Detect which cell encompasses the target text, then output its (x, y) center coordinate. 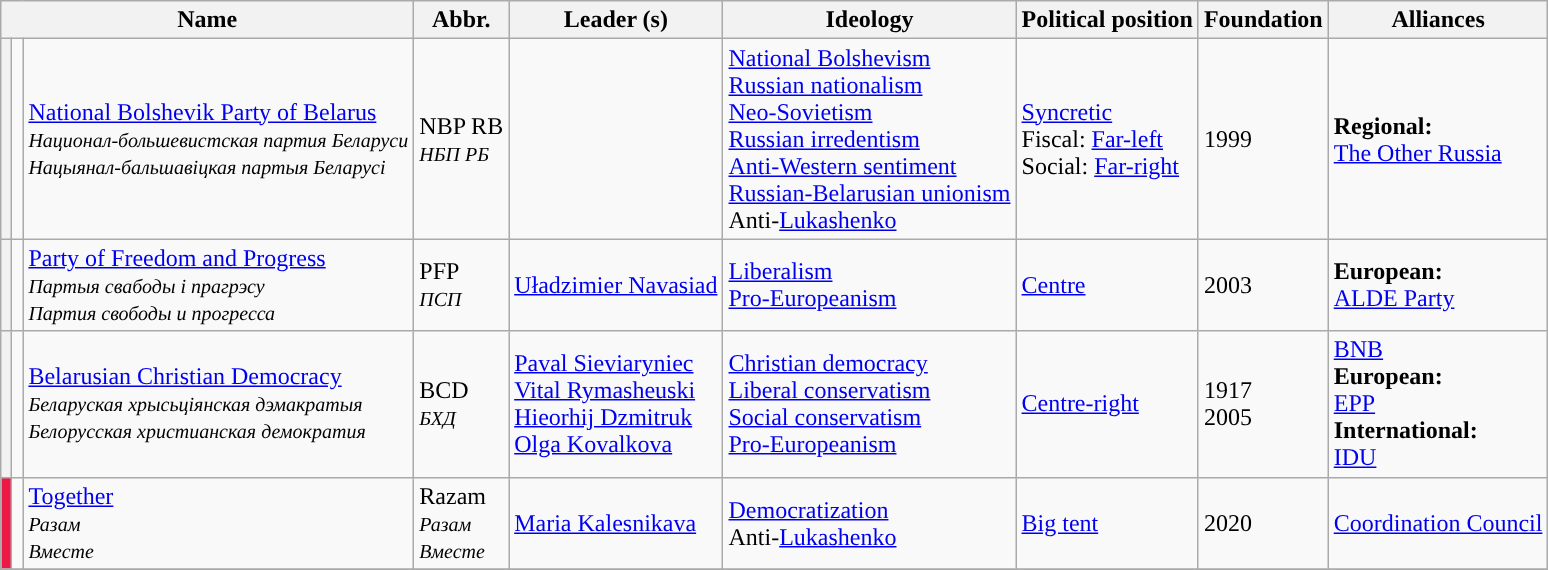
Leader (s) (616, 20)
Syncretic Fiscal: Far-left Social: Far-right (1107, 139)
1917 2005 (1263, 404)
1999 (1263, 139)
Foundation (1263, 20)
National BolshevismRussian nationalismNeo-SovietismRussian irredentismAnti-Western sentimentRussian-Belarusian unionismAnti-Lukashenko (870, 139)
Centre-right (1107, 404)
Christian democracyLiberal conservatismSocial conservatismPro-Europeanism (870, 404)
Maria Kalesnikava (616, 523)
2003 (1263, 285)
NBP RBНБП РБ (462, 139)
Big tent (1107, 523)
National Bolshevik Party of BelarusНационал-большевистская партия БеларусиНацыянал-бальшавіцкая партыя Беларусі (218, 139)
Alliances (1438, 20)
DemocratizationAnti-Lukashenko (870, 523)
BNBEuropean:EPP International:IDU (1438, 404)
2020 (1263, 523)
PFPПСП (462, 285)
Name (208, 20)
BCDБХД (462, 404)
Coordination Council (1438, 523)
Political position (1107, 20)
RazamРазамВместе (462, 523)
Uładzimier Navasiad (616, 285)
Abbr. (462, 20)
Regional:The Other Russia (1438, 139)
Belarusian Christian DemocracyБеларуская хрысьціянская дэмакратыяБелорусская христианская демократия (218, 404)
TogetherРазамВместе (218, 523)
European:ALDE Party (1438, 285)
LiberalismPro-Europeanism (870, 285)
Ideology (870, 20)
Centre (1107, 285)
Paval SieviaryniecVital RymasheuskiHieorhij DzmitrukOlga Kovalkova (616, 404)
Party of Freedom and ProgressПартыя свабоды і прагрэсуПартия свободы и прогресса (218, 285)
